Find where the given text appears and provide that cell's center as (X, Y) coordinate. 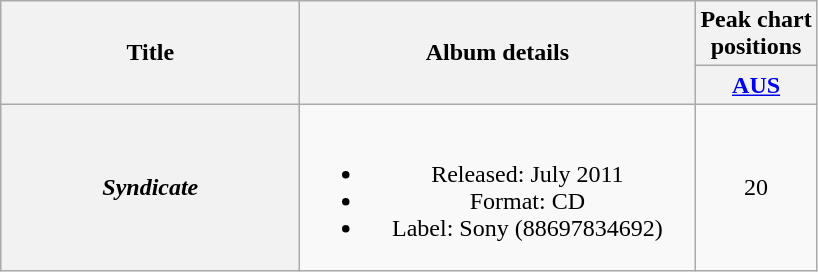
Released: July 2011Format: CDLabel: Sony (88697834692) (498, 188)
Title (150, 52)
AUS (756, 85)
Syndicate (150, 188)
Album details (498, 52)
20 (756, 188)
Peak chartpositions (756, 34)
